For the text-containing cell, return its midpoint in (x, y) coordinate format. 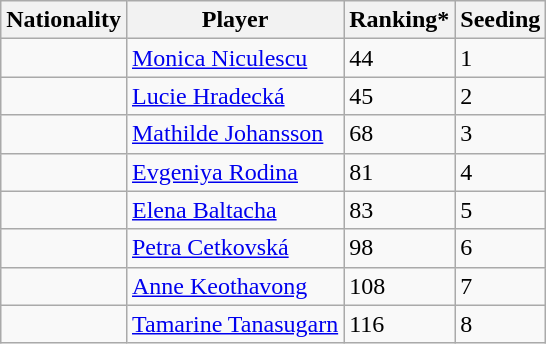
68 (400, 134)
98 (400, 248)
4 (500, 172)
81 (400, 172)
7 (500, 286)
Anne Keothavong (234, 286)
6 (500, 248)
Tamarine Tanasugarn (234, 324)
116 (400, 324)
108 (400, 286)
45 (400, 96)
Monica Niculescu (234, 58)
Elena Baltacha (234, 210)
Lucie Hradecká (234, 96)
Petra Cetkovská (234, 248)
Ranking* (400, 20)
83 (400, 210)
8 (500, 324)
Seeding (500, 20)
Nationality (64, 20)
1 (500, 58)
5 (500, 210)
2 (500, 96)
Mathilde Johansson (234, 134)
Player (234, 20)
3 (500, 134)
44 (400, 58)
Evgeniya Rodina (234, 172)
